Pinpoint the cell where the given text exists, returning its (x, y) midpoint coordinate. 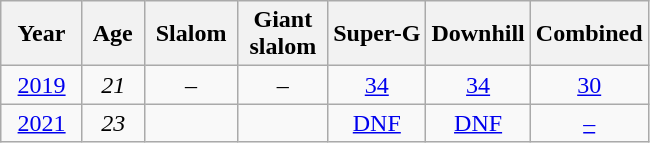
Downhill (478, 34)
21 (113, 85)
Super-G (377, 34)
Year (42, 34)
Age (113, 34)
Giant slalom (283, 34)
Combined (589, 34)
Slalom (191, 34)
2021 (42, 123)
23 (113, 123)
2019 (42, 85)
30 (589, 85)
